Locate the cell with the specified text and output its [x, y] center coordinate. 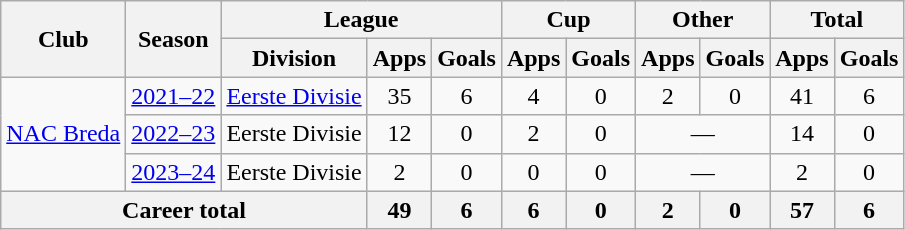
12 [399, 134]
Cup [568, 20]
NAC Breda [64, 134]
14 [802, 134]
Division [294, 58]
2021–22 [174, 96]
35 [399, 96]
57 [802, 210]
Club [64, 39]
Total [837, 20]
41 [802, 96]
2022–23 [174, 134]
League [362, 20]
2023–24 [174, 172]
Season [174, 39]
4 [533, 96]
49 [399, 210]
Other [703, 20]
Career total [184, 210]
